Output the [X, Y] coordinate of the center of the cell containing the given text.  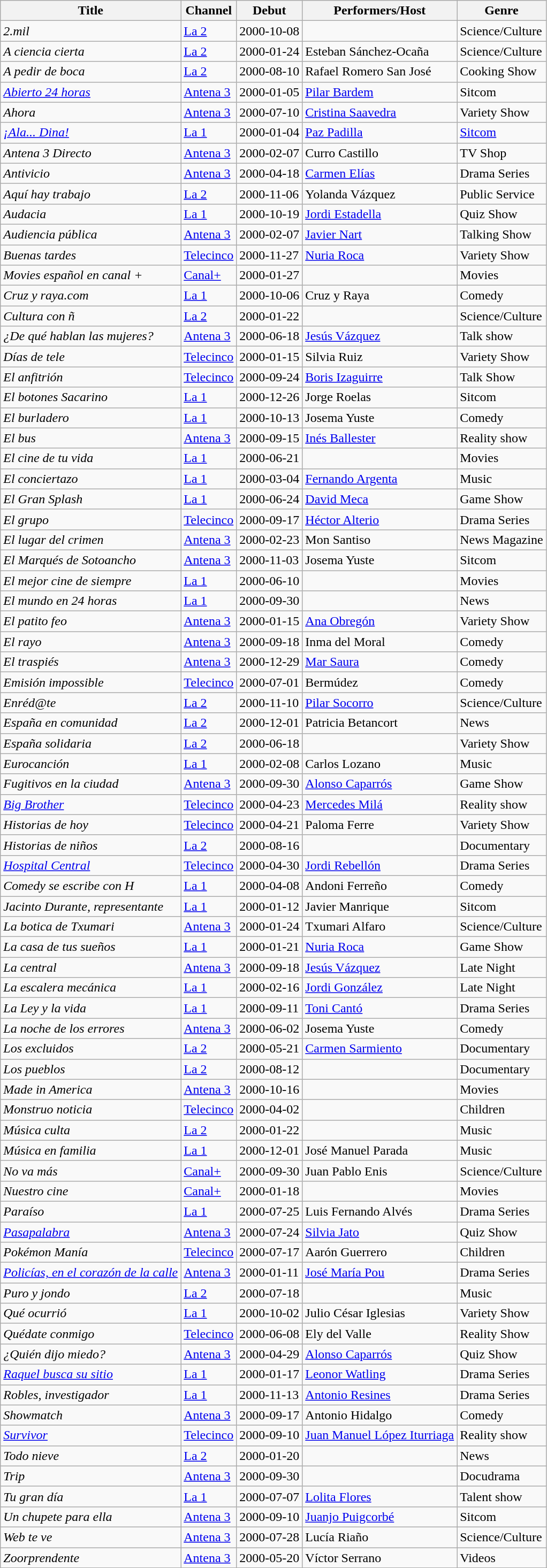
Robles, investigador [91, 1395]
Pilar Bardem [380, 92]
David Meca [380, 499]
Fugitivos en la ciudad [91, 784]
2000-01-12 [270, 906]
Juan Manuel López Iturriaga [380, 1435]
Made in America [91, 1089]
Juan Pablo Enis [380, 1171]
2000-01-17 [270, 1374]
2000-07-10 [270, 112]
El rayo [91, 642]
2000-06-08 [270, 1334]
Jacinto Durante, representante [91, 906]
Días de tele [91, 357]
La botica de Txumari [91, 927]
Trip [91, 1476]
Talking Show [502, 234]
Música en familia [91, 1150]
José Manuel Parada [380, 1150]
Zoorprendente [91, 1558]
2000-12-29 [270, 662]
El botones Sacarino [91, 397]
Antena 3 Directo [91, 153]
El mejor cine de siempre [91, 580]
Inma del Moral [380, 642]
España en comunidad [91, 723]
2000-03-04 [270, 479]
2000-09-24 [270, 377]
A ciencia cierta [91, 51]
Eurocanción [91, 764]
Rafael Romero San José [380, 72]
Historias de hoy [91, 825]
2000-10-02 [270, 1313]
2000-04-08 [270, 886]
Nuestro cine [91, 1191]
Tu gran día [91, 1496]
2000-06-21 [270, 458]
Monstruo noticia [91, 1110]
2000-07-18 [270, 1293]
Web te ve [91, 1537]
Cristina Saavedra [380, 112]
La Ley y la vida [91, 1008]
2000-01-11 [270, 1273]
Talk show [502, 336]
Luis Fernando Alvés [380, 1211]
2000-06-24 [270, 499]
Public Service [502, 194]
El lugar del crimen [91, 540]
Boris Izaguirre [380, 377]
2000-07-07 [270, 1496]
¿Quién dijo miedo? [91, 1354]
El Marqués de Sotoancho [91, 560]
2000-04-29 [270, 1354]
Title [91, 11]
TV Shop [502, 153]
Comedy se escribe con H [91, 886]
Música culta [91, 1130]
Carmen Sarmiento [380, 1049]
2000-01-18 [270, 1191]
Buenas tardes [91, 255]
2000-06-10 [270, 580]
Leonor Watling [380, 1374]
2000-07-01 [270, 682]
Historias de niños [91, 845]
2000-04-21 [270, 825]
2000-08-10 [270, 72]
2000-12-26 [270, 397]
Paz Padilla [380, 133]
Carmen Elías [380, 173]
Javier Manrique [380, 906]
Survivor [91, 1435]
2000-04-23 [270, 804]
Ana Obregón [380, 621]
Hospital Central [91, 865]
Reality Show [502, 1334]
2000-01-20 [270, 1456]
Cruz y Raya [380, 296]
El burladero [91, 418]
Puro y jondo [91, 1293]
No va más [91, 1171]
2.mil [91, 31]
España solidaria [91, 743]
2000-05-21 [270, 1049]
Bermúdez [380, 682]
2000-01-04 [270, 133]
Esteban Sánchez-Ocaña [380, 51]
Lolita Flores [380, 1496]
Patricia Betancort [380, 723]
2000-10-19 [270, 214]
Abierto 24 horas [91, 92]
Big Brother [91, 804]
Aquí hay trabajo [91, 194]
Paloma Ferre [380, 825]
Raquel busca su sitio [91, 1374]
Lucía Riaño [380, 1537]
Todo nieve [91, 1456]
El patito feo [91, 621]
Cooking Show [502, 72]
2000-02-23 [270, 540]
Víctor Serrano [380, 1558]
2000-07-25 [270, 1211]
2000-07-24 [270, 1232]
2000-10-16 [270, 1089]
Curro Castillo [380, 153]
La casa de tus sueños [91, 947]
Pasapalabra [91, 1232]
2000-11-13 [270, 1395]
A pedir de boca [91, 72]
2000-11-06 [270, 194]
El traspiés [91, 662]
Audacia [91, 214]
Fernando Argenta [380, 479]
Julio César Iglesias [380, 1313]
2000-08-16 [270, 845]
2000-02-16 [270, 988]
Aarón Guerrero [380, 1252]
Ely del Valle [380, 1334]
Mar Saura [380, 662]
Policías, en el corazón de la calle [91, 1273]
Performers/Host [380, 11]
Channel [209, 11]
Jorge Roelas [380, 397]
Mon Santiso [380, 540]
El cine de tu vida [91, 458]
2000-04-02 [270, 1110]
El anfitrión [91, 377]
2000-04-30 [270, 865]
Txumari Alfaro [380, 927]
2000-01-05 [270, 92]
¡Ala... Dina! [91, 133]
2000-10-08 [270, 31]
Paraíso [91, 1211]
El conciertazo [91, 479]
Toni Cantó [380, 1008]
2000-10-06 [270, 296]
Talk Show [502, 377]
Genre [502, 11]
Un chupete para ella [91, 1517]
2000-11-27 [270, 255]
Quédate conmigo [91, 1334]
José María Pou [380, 1273]
Jordi Rebellón [380, 865]
Ahora [91, 112]
2000-09-11 [270, 1008]
Carlos Lozano [380, 764]
Antivicio [91, 173]
El bus [91, 438]
Cultura con ñ [91, 316]
Mercedes Milá [380, 804]
Docudrama [502, 1476]
2000-10-13 [270, 418]
News Magazine [502, 540]
2000-09-15 [270, 438]
Andoni Ferreño [380, 886]
Los excluidos [91, 1049]
Debut [270, 11]
Talent show [502, 1496]
Héctor Alterio [380, 519]
Audiencia pública [91, 234]
Enréd@te [91, 703]
El grupo [91, 519]
Qué ocurrió [91, 1313]
Juanjo Puigcorbé [380, 1517]
Yolanda Vázquez [380, 194]
Pilar Socorro [380, 703]
El Gran Splash [91, 499]
Movies español en canal + [91, 275]
Silvia Ruiz [380, 357]
2000-08-12 [270, 1069]
La central [91, 967]
2000-06-02 [270, 1028]
2000-01-21 [270, 947]
Cruz y raya.com [91, 296]
Pokémon Manía [91, 1252]
Silvia Jato [380, 1232]
El mundo en 24 horas [91, 601]
2000-11-03 [270, 560]
La escalera mecánica [91, 988]
Antonio Resines [380, 1395]
Los pueblos [91, 1069]
2000-07-28 [270, 1537]
Inés Ballester [380, 438]
2000-05-20 [270, 1558]
Emisión impossible [91, 682]
2000-11-10 [270, 703]
Javier Nart [380, 234]
2000-04-18 [270, 173]
Jordi Estadella [380, 214]
2000-01-27 [270, 275]
¿De qué hablan las mujeres? [91, 336]
La noche de los errores [91, 1028]
2000-02-08 [270, 764]
Antonio Hidalgo [380, 1415]
2000-07-17 [270, 1252]
Jordi González [380, 988]
Showmatch [91, 1415]
Videos [502, 1558]
